Pinpoint the cell where the given text exists, returning its (x, y) midpoint coordinate. 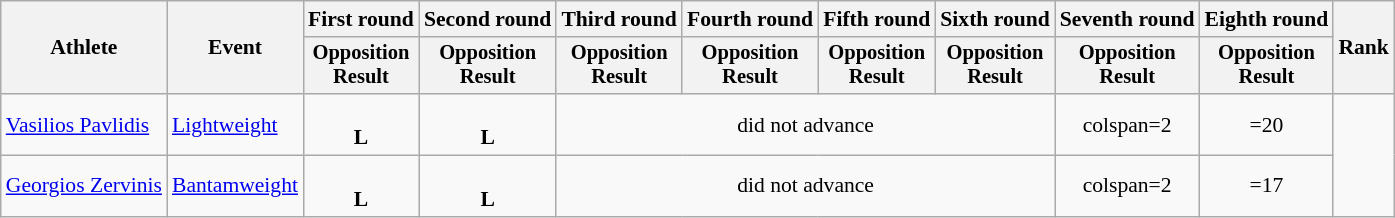
Bantamweight (235, 186)
Athlete (84, 48)
Event (235, 48)
Seventh round (1128, 19)
=17 (1266, 186)
Third round (619, 19)
Fourth round (750, 19)
Georgios Zervinis (84, 186)
Vasilios Pavlidis (84, 124)
Sixth round (995, 19)
=20 (1266, 124)
Lightweight (235, 124)
Eighth round (1266, 19)
Fifth round (876, 19)
First round (361, 19)
Rank (1364, 48)
Second round (488, 19)
